Detect which cell encompasses the target text, then output its [x, y] center coordinate. 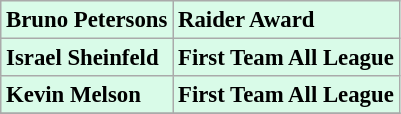
Kevin Melson [87, 95]
Israel Sheinfeld [87, 58]
Raider Award [286, 20]
Bruno Petersons [87, 20]
